Return [x, y] of the center of cell containing provided text 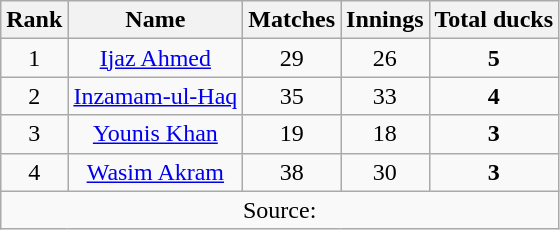
Name [156, 20]
2 [34, 96]
26 [385, 58]
30 [385, 172]
18 [385, 134]
Total ducks [494, 20]
19 [292, 134]
Wasim Akram [156, 172]
35 [292, 96]
Rank [34, 20]
33 [385, 96]
5 [494, 58]
Younis Khan [156, 134]
1 [34, 58]
29 [292, 58]
Matches [292, 20]
Inzamam-ul-Haq [156, 96]
Innings [385, 20]
Source: [280, 210]
38 [292, 172]
Ijaz Ahmed [156, 58]
